Capture the cell that displays the provided text and extract its (X, Y) central coordinate. 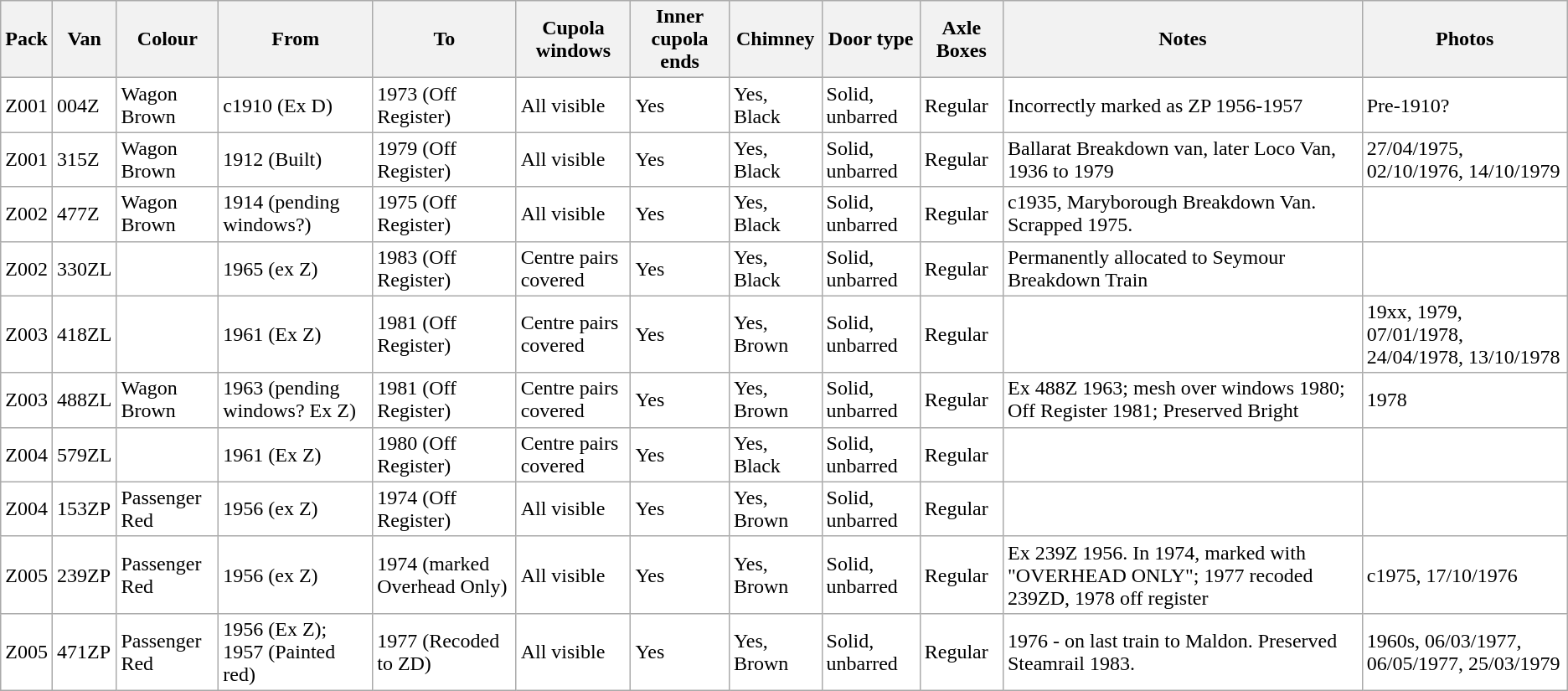
1973 (Off Register) (444, 106)
c1975, 17/10/1976 (1464, 575)
Notes (1183, 39)
Photos (1464, 39)
To (444, 39)
Pre-1910? (1464, 106)
Van (84, 39)
1978 (1464, 400)
239ZP (84, 575)
c1910 (Ex D) (296, 106)
Inner cupola ends (680, 39)
1965 (ex Z) (296, 268)
Incorrectly marked as ZP 1956-1957 (1183, 106)
1975 (Off Register) (444, 214)
1914 (pending windows?) (296, 214)
418ZL (84, 334)
Ballarat Breakdown van, later Loco Van, 1936 to 1979 (1183, 159)
1977 (Recoded to ZD) (444, 652)
1912 (Built) (296, 159)
Ex 239Z 1956. In 1974, marked with "OVERHEAD ONLY"; 1977 recoded 239ZD, 1978 off register (1183, 575)
579ZL (84, 454)
Pack (27, 39)
From (296, 39)
1960s, 06/03/1977, 06/05/1977, 25/03/1979 (1464, 652)
Chimney (776, 39)
1976 - on last train to Maldon. Preserved Steamrail 1983. (1183, 652)
Cupola windows (573, 39)
Permanently allocated to Seymour Breakdown Train (1183, 268)
1956 (Ex Z); 1957 (Painted red) (296, 652)
1963 (pending windows? Ex Z) (296, 400)
27/04/1975, 02/10/1976, 14/10/1979 (1464, 159)
1983 (Off Register) (444, 268)
Colour (168, 39)
19xx, 1979, 07/01/1978, 24/04/1978, 13/10/1978 (1464, 334)
1974 (marked Overhead Only) (444, 575)
488ZL (84, 400)
330ZL (84, 268)
c1935, Maryborough Breakdown Van. Scrapped 1975. (1183, 214)
153ZP (84, 509)
471ZP (84, 652)
315Z (84, 159)
1974 (Off Register) (444, 509)
1979 (Off Register) (444, 159)
477Z (84, 214)
004Z (84, 106)
Door type (871, 39)
1980 (Off Register) (444, 454)
Ex 488Z 1963; mesh over windows 1980; Off Register 1981; Preserved Bright (1183, 400)
Axle Boxes (962, 39)
